Scan for the cell matching the given text and deliver its [X, Y] coordinate at center. 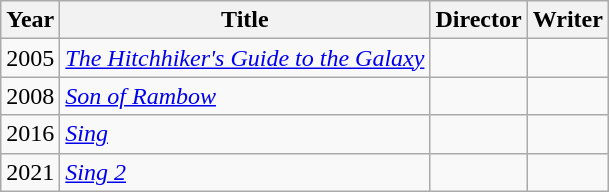
Sing 2 [245, 172]
2005 [30, 58]
Director [478, 20]
Son of Rambow [245, 96]
Title [245, 20]
2016 [30, 134]
Writer [568, 20]
2021 [30, 172]
The Hitchhiker's Guide to the Galaxy [245, 58]
Year [30, 20]
Sing [245, 134]
2008 [30, 96]
